Output the [x, y] coordinate of the center of the cell containing the given text.  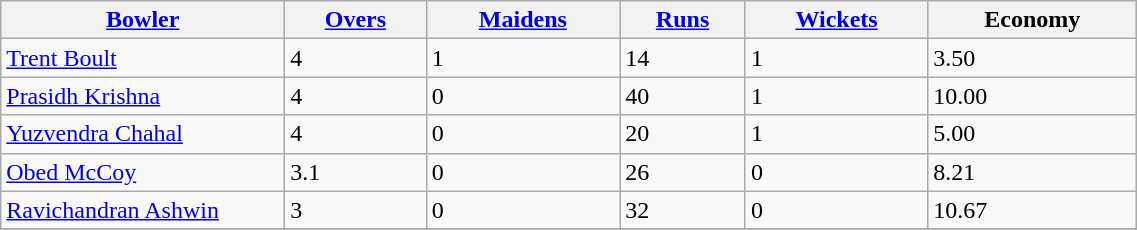
Maidens [523, 20]
Wickets [836, 20]
3.1 [356, 172]
Economy [1032, 20]
3 [356, 210]
26 [683, 172]
Runs [683, 20]
Yuzvendra Chahal [143, 134]
5.00 [1032, 134]
Ravichandran Ashwin [143, 210]
8.21 [1032, 172]
Overs [356, 20]
10.67 [1032, 210]
Trent Boult [143, 58]
Bowler [143, 20]
3.50 [1032, 58]
40 [683, 96]
14 [683, 58]
20 [683, 134]
32 [683, 210]
Prasidh Krishna [143, 96]
Obed McCoy [143, 172]
10.00 [1032, 96]
